Detect which cell encompasses the target text, then output its [X, Y] center coordinate. 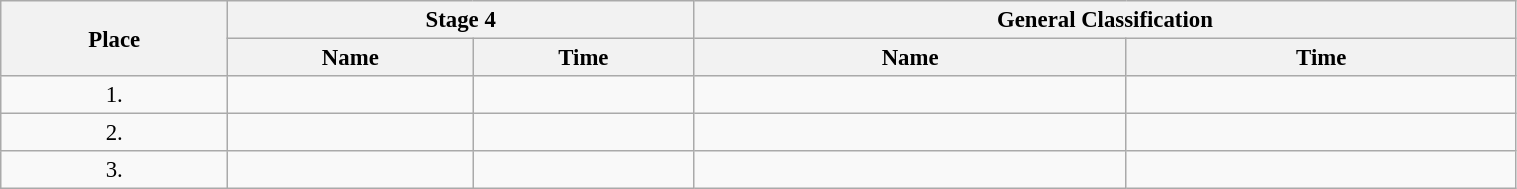
2. [114, 133]
Stage 4 [461, 20]
Place [114, 38]
General Classification [1105, 20]
3. [114, 170]
1. [114, 95]
